From the cell containing the given text, extract its center point as [x, y] coordinate. 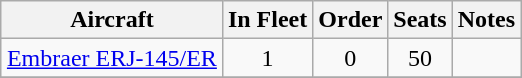
In Fleet [267, 20]
0 [350, 58]
Embraer ERJ-145/ER [112, 58]
1 [267, 58]
Order [350, 20]
Notes [486, 20]
50 [420, 58]
Aircraft [112, 20]
Seats [420, 20]
